Find where the given text appears and provide that cell's center as [X, Y] coordinate. 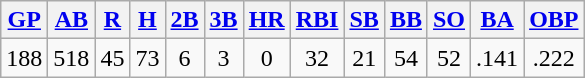
GP [24, 20]
BA [498, 20]
HR [266, 20]
52 [448, 58]
RBI [317, 20]
2B [184, 20]
.222 [554, 58]
.141 [498, 58]
0 [266, 58]
R [112, 20]
SB [364, 20]
54 [406, 58]
21 [364, 58]
BB [406, 20]
OBP [554, 20]
518 [72, 58]
3B [224, 20]
H [148, 20]
SO [448, 20]
73 [148, 58]
6 [184, 58]
32 [317, 58]
188 [24, 58]
3 [224, 58]
AB [72, 20]
45 [112, 58]
